Provide the (x, y) coordinate of the cell's center where the given text is located.  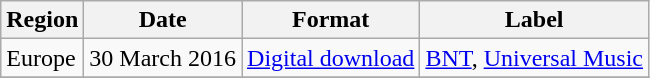
30 March 2016 (163, 58)
Label (534, 20)
BNT, Universal Music (534, 58)
Europe (42, 58)
Region (42, 20)
Format (331, 20)
Date (163, 20)
Digital download (331, 58)
